Detect which cell encompasses the target text, then output its (x, y) center coordinate. 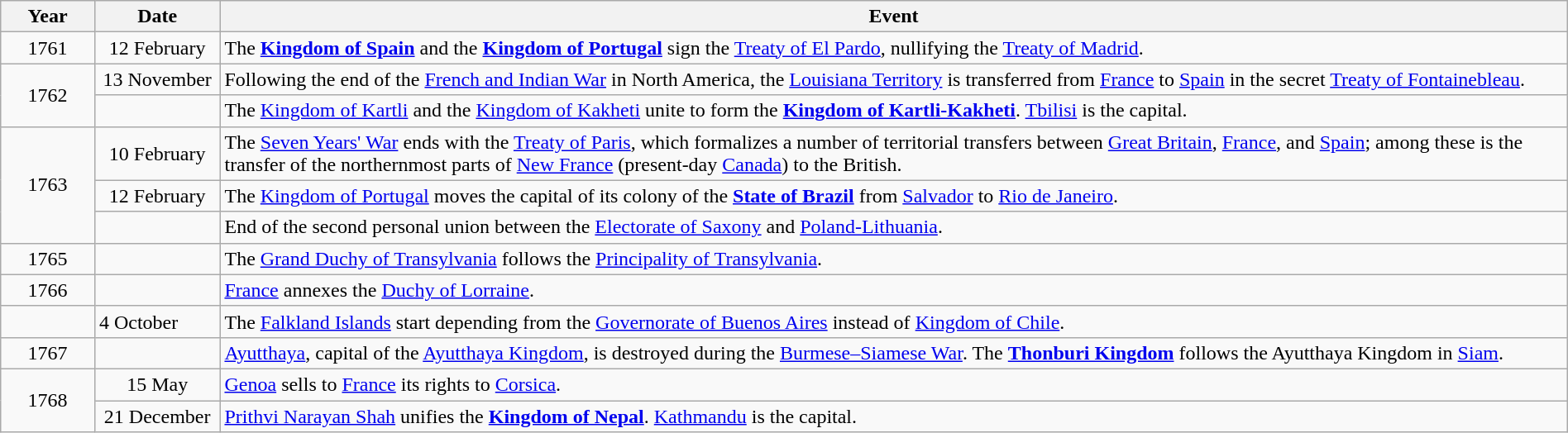
1761 (48, 48)
France annexes the Duchy of Lorraine. (893, 290)
10 February (157, 154)
The Falkland Islands start depending from the Governorate of Buenos Aires instead of Kingdom of Chile. (893, 321)
1768 (48, 400)
21 December (157, 416)
The Kingdom of Portugal moves the capital of its colony of the State of Brazil from Salvador to Rio de Janeiro. (893, 196)
Date (157, 17)
1767 (48, 353)
1762 (48, 95)
Event (893, 17)
4 October (157, 321)
The Kingdom of Kartli and the Kingdom of Kakheti unite to form the Kingdom of Kartli-Kakheti. Tbilisi is the capital. (893, 111)
1763 (48, 185)
1766 (48, 290)
Genoa sells to France its rights to Corsica. (893, 384)
15 May (157, 384)
Ayutthaya, capital of the Ayutthaya Kingdom, is destroyed during the Burmese–Siamese War. The Thonburi Kingdom follows the Ayutthaya Kingdom in Siam. (893, 353)
End of the second personal union between the Electorate of Saxony and Poland-Lithuania. (893, 227)
1765 (48, 259)
The Kingdom of Spain and the Kingdom of Portugal sign the Treaty of El Pardo, nullifying the Treaty of Madrid. (893, 48)
13 November (157, 79)
Year (48, 17)
Prithvi Narayan Shah unifies the Kingdom of Nepal. Kathmandu is the capital. (893, 416)
The Grand Duchy of Transylvania follows the Principality of Transylvania. (893, 259)
